Find where the given text appears and provide that cell's center as (x, y) coordinate. 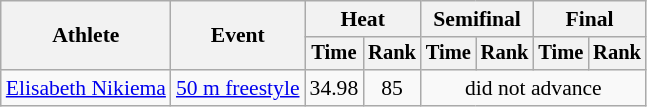
Final (589, 19)
Athlete (86, 36)
Event (238, 36)
50 m freestyle (238, 88)
Elisabeth Nikiema (86, 88)
did not advance (534, 88)
34.98 (334, 88)
Heat (363, 19)
85 (392, 88)
Semifinal (477, 19)
